Extract the (X, Y) coordinate from the center of the cell holding the provided text.  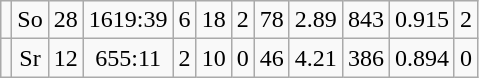
So (30, 20)
1619:39 (128, 20)
843 (366, 20)
28 (66, 20)
10 (214, 58)
78 (272, 20)
12 (66, 58)
655:11 (128, 58)
2.89 (316, 20)
4.21 (316, 58)
18 (214, 20)
6 (184, 20)
Sr (30, 58)
0.894 (422, 58)
0.915 (422, 20)
386 (366, 58)
46 (272, 58)
